Determine the [X, Y] coordinate at the center of the cell enclosing the given text.  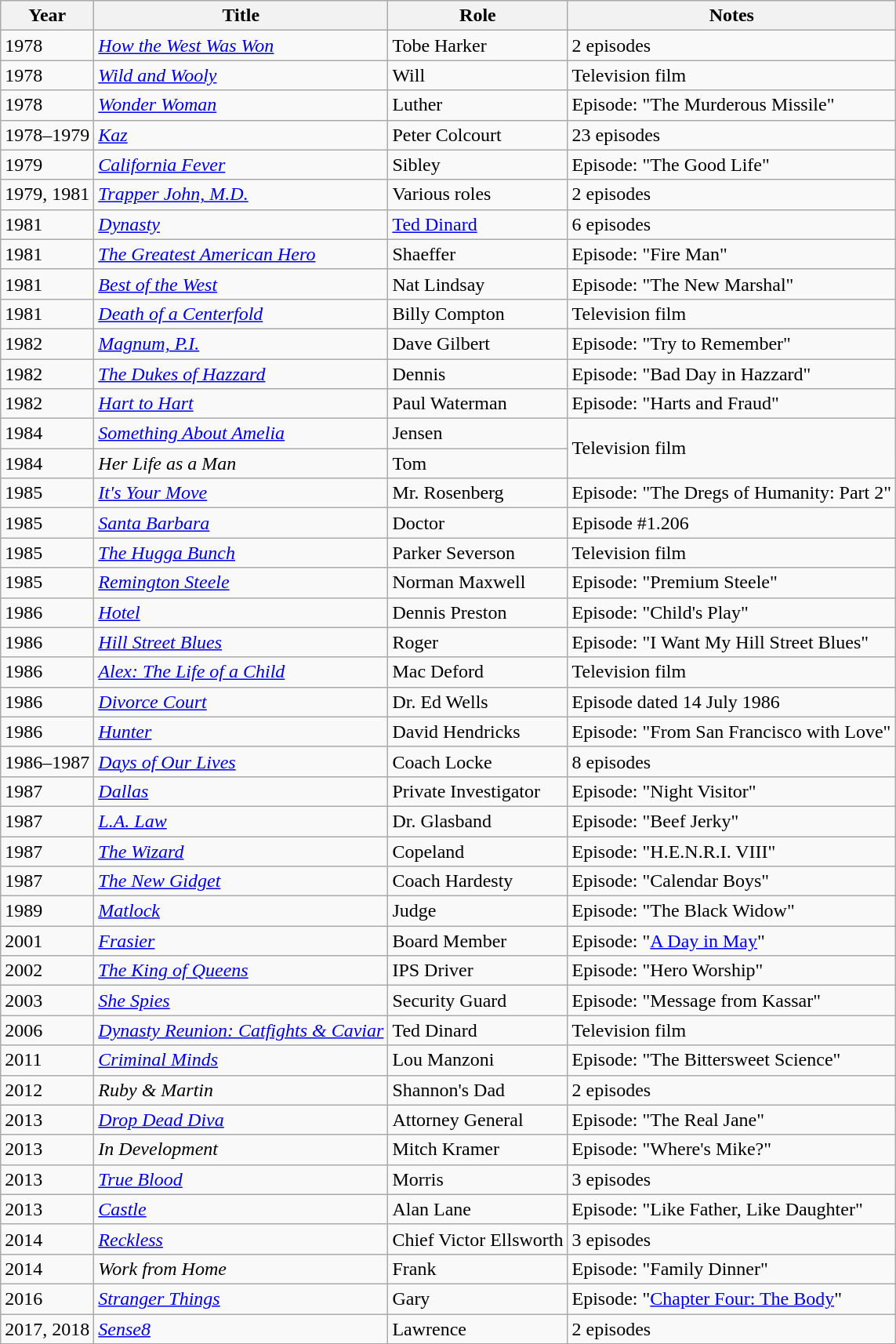
In Development [241, 1150]
Episode: "Message from Kassar" [732, 1001]
Days of Our Lives [241, 761]
Paul Waterman [478, 404]
Episode: "The Murderous Missile" [732, 105]
Her Life as a Man [241, 463]
Matlock [241, 911]
Sibley [478, 165]
Mitch Kramer [478, 1150]
Episode: "H.E.N.R.I. VIII" [732, 851]
Tobe Harker [478, 45]
2003 [47, 1001]
2017, 2018 [47, 1329]
Luther [478, 105]
Sense8 [241, 1329]
The King of Queens [241, 971]
Kaz [241, 135]
Episode: "A Day in May" [732, 941]
Lawrence [478, 1329]
Shannon's Dad [478, 1090]
The Hugga Bunch [241, 553]
2011 [47, 1060]
The Wizard [241, 851]
2016 [47, 1299]
1986–1987 [47, 761]
Title [241, 16]
Various roles [478, 194]
How the West Was Won [241, 45]
2001 [47, 941]
8 episodes [732, 761]
Alan Lane [478, 1209]
It's Your Move [241, 493]
Coach Hardesty [478, 881]
True Blood [241, 1179]
Copeland [478, 851]
1979 [47, 165]
Mr. Rosenberg [478, 493]
Work from Home [241, 1269]
L.A. Law [241, 821]
1978–1979 [47, 135]
Hart to Hart [241, 404]
Gary [478, 1299]
Peter Colcourt [478, 135]
Security Guard [478, 1001]
Episode: "Where's Mike?" [732, 1150]
Year [47, 16]
Nat Lindsay [478, 284]
Hunter [241, 732]
1989 [47, 911]
Frasier [241, 941]
Episode: "Chapter Four: The Body" [732, 1299]
Judge [478, 911]
Episode: "Hero Worship" [732, 971]
Death of a Centerfold [241, 314]
Episode: "Night Visitor" [732, 791]
2002 [47, 971]
Episode: "The Good Life" [732, 165]
2012 [47, 1090]
Role [478, 16]
IPS Driver [478, 971]
The New Gidget [241, 881]
Dynasty [241, 224]
Dave Gilbert [478, 343]
Doctor [478, 523]
Episode: "Child's Play" [732, 612]
Wonder Woman [241, 105]
The Greatest American Hero [241, 254]
Roger [478, 642]
The Dukes of Hazzard [241, 374]
Episode: "Fire Man" [732, 254]
Shaeffer [478, 254]
Tom [478, 463]
Coach Locke [478, 761]
Episode dated 14 July 1986 [732, 702]
Castle [241, 1209]
Billy Compton [478, 314]
Stranger Things [241, 1299]
David Hendricks [478, 732]
Episode #1.206 [732, 523]
Board Member [478, 941]
2006 [47, 1030]
Episode: "Try to Remember" [732, 343]
Reckless [241, 1239]
Lou Manzoni [478, 1060]
Attorney General [478, 1120]
1979, 1981 [47, 194]
Criminal Minds [241, 1060]
Episode: "Calendar Boys" [732, 881]
Magnum, P.I. [241, 343]
Santa Barbara [241, 523]
Dr. Ed Wells [478, 702]
Episode: "I Want My Hill Street Blues" [732, 642]
Jensen [478, 434]
Chief Victor Ellsworth [478, 1239]
Notes [732, 16]
Frank [478, 1269]
California Fever [241, 165]
Remington Steele [241, 583]
Wild and Wooly [241, 75]
Parker Severson [478, 553]
Episode: "Premium Steele" [732, 583]
23 episodes [732, 135]
Alex: The Life of a Child [241, 672]
She Spies [241, 1001]
Dennis Preston [478, 612]
Episode: "The Dregs of Humanity: Part 2" [732, 493]
Episode: "The Black Widow" [732, 911]
Dennis [478, 374]
Episode: "The New Marshal" [732, 284]
Dallas [241, 791]
Trapper John, M.D. [241, 194]
Episode: "Bad Day in Hazzard" [732, 374]
Mac Deford [478, 672]
Private Investigator [478, 791]
Best of the West [241, 284]
Drop Dead Diva [241, 1120]
Divorce Court [241, 702]
Norman Maxwell [478, 583]
Episode: "Beef Jerky" [732, 821]
Hill Street Blues [241, 642]
Episode: "The Bittersweet Science" [732, 1060]
Dynasty Reunion: Catfights & Caviar [241, 1030]
Something About Amelia [241, 434]
6 episodes [732, 224]
Episode: "The Real Jane" [732, 1120]
Ruby & Martin [241, 1090]
Episode: "From San Francisco with Love" [732, 732]
Morris [478, 1179]
Hotel [241, 612]
Dr. Glasband [478, 821]
Episode: "Harts and Fraud" [732, 404]
Episode: "Family Dinner" [732, 1269]
Episode: "Like Father, Like Daughter" [732, 1209]
Will [478, 75]
